Detect which cell encompasses the target text, then output its (X, Y) center coordinate. 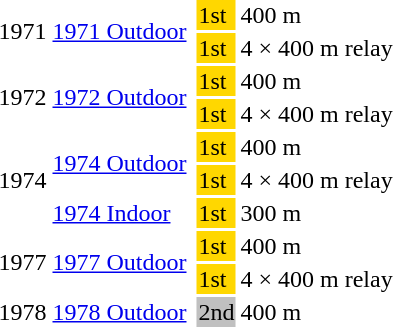
1974 Outdoor (120, 164)
2nd (216, 312)
1978 Outdoor (120, 312)
1972 Outdoor (120, 98)
1971 Outdoor (120, 32)
1977 Outdoor (120, 262)
1974 Indoor (120, 213)
